Detect which cell encompasses the target text, then output its (x, y) center coordinate. 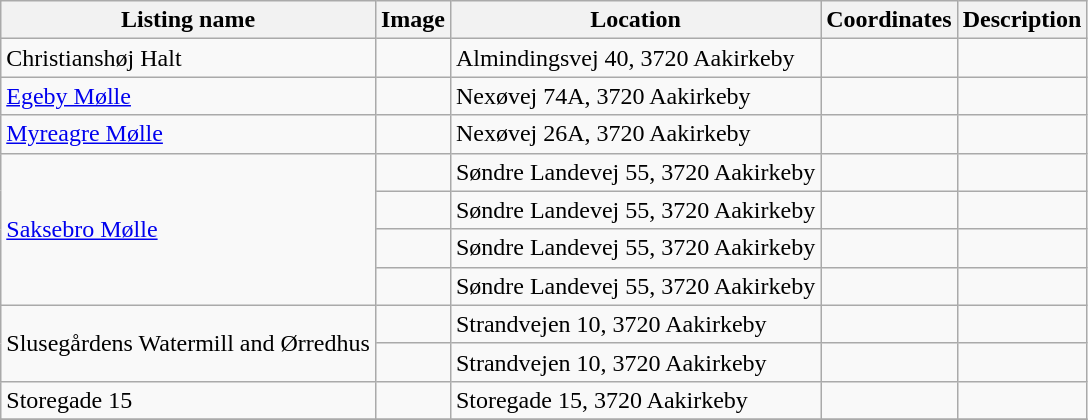
Storegade 15, 3720 Aakirkeby (635, 400)
Saksebro Mølle (188, 229)
Storegade 15 (188, 400)
Christianshøj Halt (188, 58)
Slusegårdens Watermill and Ørredhus (188, 343)
Listing name (188, 20)
Myreagre Mølle (188, 134)
Egeby Mølle (188, 96)
Image (412, 20)
Almindingsvej 40, 3720 Aakirkeby (635, 58)
Nexøvej 74A, 3720 Aakirkeby (635, 96)
Description (1022, 20)
Nexøvej 26A, 3720 Aakirkeby (635, 134)
Location (635, 20)
Coordinates (889, 20)
